Return the [X, Y] coordinate for the center point of the cell that contains the specified text.  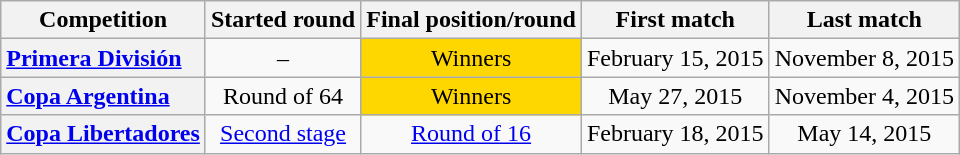
Competition [104, 20]
February 18, 2015 [675, 134]
Last match [864, 20]
Final position/round [472, 20]
First match [675, 20]
February 15, 2015 [675, 58]
Round of 16 [472, 134]
May 27, 2015 [675, 96]
– [282, 58]
Started round [282, 20]
May 14, 2015 [864, 134]
November 8, 2015 [864, 58]
Copa Libertadores [104, 134]
Primera División [104, 58]
Copa Argentina [104, 96]
November 4, 2015 [864, 96]
Second stage [282, 134]
Round of 64 [282, 96]
